For the text-containing cell, return its midpoint in (X, Y) coordinate format. 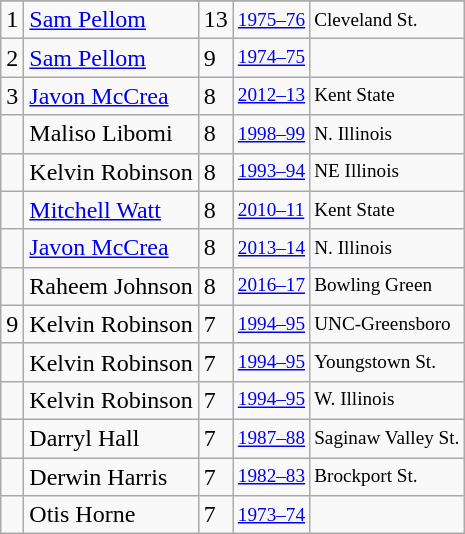
Raheem Johnson (111, 286)
1973–74 (271, 515)
Youngstown St. (387, 362)
Saginaw Valley St. (387, 438)
1975–76 (271, 20)
1987–88 (271, 438)
Otis Horne (111, 515)
NE Illinois (387, 172)
Maliso Libomi (111, 134)
Darryl Hall (111, 438)
1982–83 (271, 477)
2016–17 (271, 286)
2 (12, 58)
Cleveland St. (387, 20)
2010–11 (271, 210)
Mitchell Watt (111, 210)
Brockport St. (387, 477)
13 (216, 20)
2012–13 (271, 96)
1993–94 (271, 172)
1974–75 (271, 58)
Bowling Green (387, 286)
3 (12, 96)
Derwin Harris (111, 477)
1 (12, 20)
UNC-Greensboro (387, 324)
2013–14 (271, 248)
1998–99 (271, 134)
W. Illinois (387, 400)
